Return (X, Y) of the center of cell containing provided text 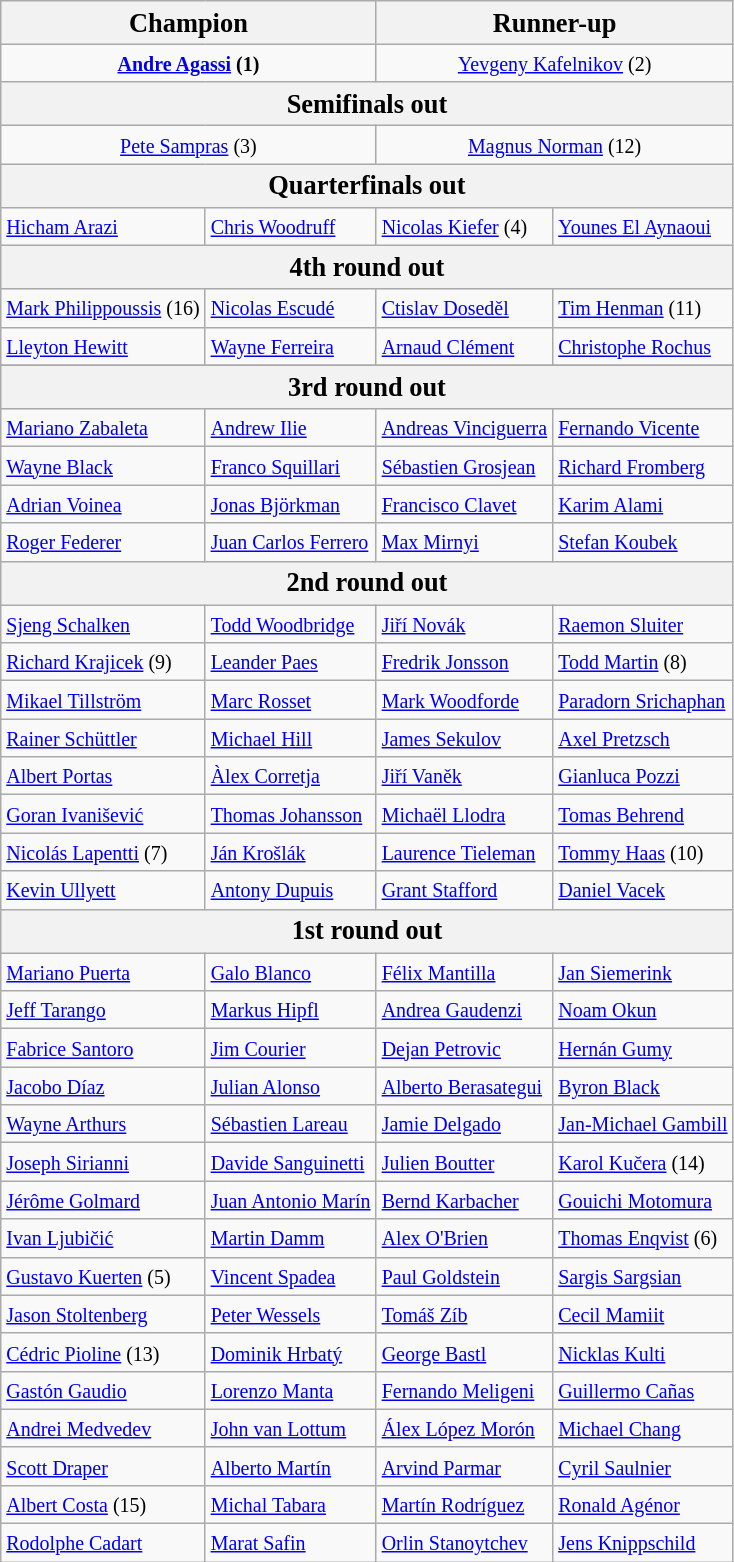
Mikael Tillström (103, 700)
Mark Philippoussis (16) (103, 308)
Hernán Gumy (643, 1048)
Félix Mantilla (464, 972)
Jan-Michael Gambill (643, 1124)
Peter Wessels (290, 1314)
Grant Stafford (464, 890)
4th round out (367, 268)
Hicham Arazi (103, 227)
Mariano Puerta (103, 972)
Jan Siemerink (643, 972)
3rd round out (367, 387)
Martín Rodríguez (464, 1505)
Antony Dupuis (290, 890)
Pete Sampras (3) (188, 145)
Adrian Voinea (103, 504)
Dejan Petrovic (464, 1048)
Andrei Medvedev (103, 1428)
Fredrik Jonsson (464, 662)
Scott Draper (103, 1466)
Cédric Pioline (13) (103, 1352)
Andrea Gaudenzi (464, 1010)
Christophe Rochus (643, 346)
Alberto Martín (290, 1466)
Ronald Agénor (643, 1505)
Byron Black (643, 1086)
Tomáš Zíb (464, 1314)
Nicolas Kiefer (4) (464, 227)
Sjeng Schalken (103, 624)
Francisco Clavet (464, 504)
Jamie Delgado (464, 1124)
Roger Federer (103, 542)
Mariano Zabaleta (103, 428)
Jens Knippschild (643, 1543)
Gianluca Pozzi (643, 776)
Marat Safin (290, 1543)
Tomas Behrend (643, 814)
Dominik Hrbatý (290, 1352)
2nd round out (367, 583)
Alex O'Brien (464, 1238)
Albert Costa (15) (103, 1505)
Jason Stoltenberg (103, 1314)
Michal Tabara (290, 1505)
Richard Fromberg (643, 466)
Jérôme Golmard (103, 1200)
Andrew Ilie (290, 428)
Fabrice Santoro (103, 1048)
Quarterfinals out (367, 186)
Raemon Sluiter (643, 624)
Martin Damm (290, 1238)
Michael Hill (290, 738)
Champion (188, 23)
Nicolas Escudé (290, 308)
Jeff Tarango (103, 1010)
Younes El Aynaoui (643, 227)
Wayne Black (103, 466)
Lorenzo Manta (290, 1390)
1st round out (367, 931)
Jacobo Díaz (103, 1086)
Goran Ivanišević (103, 814)
Wayne Arthurs (103, 1124)
Magnus Norman (12) (554, 145)
Tim Henman (11) (643, 308)
Paul Goldstein (464, 1276)
Guillermo Cañas (643, 1390)
Rainer Schüttler (103, 738)
Ctislav Doseděl (464, 308)
George Bastl (464, 1352)
Thomas Enqvist (6) (643, 1238)
Juan Antonio Marín (290, 1200)
Jiří Novák (464, 624)
Mark Woodforde (464, 700)
Sargis Sargsian (643, 1276)
Franco Squillari (290, 466)
Sébastien Lareau (290, 1124)
Yevgeny Kafelnikov (2) (554, 63)
James Sekulov (464, 738)
Paradorn Srichaphan (643, 700)
Chris Woodruff (290, 227)
Alberto Berasategui (464, 1086)
Karol Kučera (14) (643, 1162)
Cecil Mamiit (643, 1314)
Albert Portas (103, 776)
Cyril Saulnier (643, 1466)
Daniel Vacek (643, 890)
Marc Rosset (290, 700)
Stefan Koubek (643, 542)
Semifinals out (367, 104)
Àlex Corretja (290, 776)
Orlin Stanoytchev (464, 1543)
Fernando Vicente (643, 428)
Wayne Ferreira (290, 346)
Joseph Sirianni (103, 1162)
Michael Chang (643, 1428)
Galo Blanco (290, 972)
Karim Alami (643, 504)
Jonas Björkman (290, 504)
Gustavo Kuerten (5) (103, 1276)
Arnaud Clément (464, 346)
Jim Courier (290, 1048)
Nicolás Lapentti (7) (103, 852)
Axel Pretzsch (643, 738)
Todd Martin (8) (643, 662)
Davide Sanguinetti (290, 1162)
Ján Krošlák (290, 852)
Kevin Ullyett (103, 890)
Rodolphe Cadart (103, 1543)
Todd Woodbridge (290, 624)
Richard Krajicek (9) (103, 662)
Jiří Vaněk (464, 776)
Markus Hipfl (290, 1010)
Andreas Vinciguerra (464, 428)
Julien Boutter (464, 1162)
Nicklas Kulti (643, 1352)
Arvind Parmar (464, 1466)
Lleyton Hewitt (103, 346)
Sébastien Grosjean (464, 466)
Juan Carlos Ferrero (290, 542)
Vincent Spadea (290, 1276)
Julian Alonso (290, 1086)
Gastón Gaudio (103, 1390)
Álex López Morón (464, 1428)
Gouichi Motomura (643, 1200)
Runner-up (554, 23)
Leander Paes (290, 662)
Ivan Ljubičić (103, 1238)
Michaël Llodra (464, 814)
Noam Okun (643, 1010)
Andre Agassi (1) (188, 63)
Thomas Johansson (290, 814)
Fernando Meligeni (464, 1390)
Laurence Tieleman (464, 852)
Bernd Karbacher (464, 1200)
Tommy Haas (10) (643, 852)
Max Mirnyi (464, 542)
John van Lottum (290, 1428)
